Return the [X, Y] coordinate for the center point of the cell that contains the specified text.  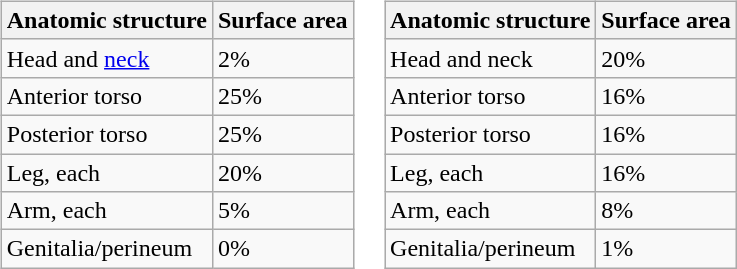
2% [282, 58]
0% [282, 249]
1% [666, 249]
8% [666, 211]
5% [282, 211]
